Determine the (x, y) coordinate at the center of the cell enclosing the given text.  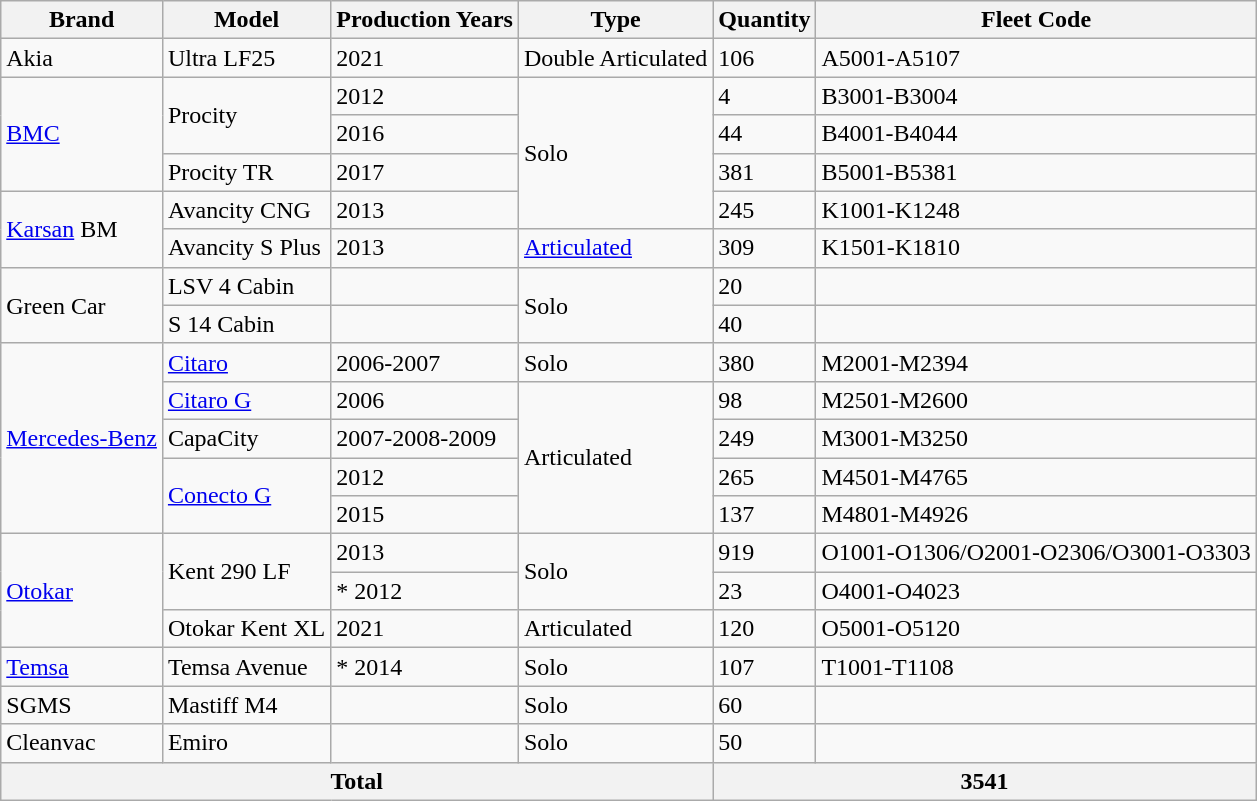
60 (764, 705)
T1001-T1108 (1036, 667)
Citaro (246, 362)
2006 (425, 400)
Production Years (425, 20)
106 (764, 58)
M2501-M2600 (1036, 400)
2006-2007 (425, 362)
Total (357, 781)
O1001-O1306/O2001-O2306/O3001-O3303 (1036, 553)
Fleet Code (1036, 20)
265 (764, 477)
Ultra LF25 (246, 58)
Akia (82, 58)
S 14 Cabin (246, 324)
98 (764, 400)
Avancity CNG (246, 210)
Procity TR (246, 172)
4 (764, 96)
K1501-K1810 (1036, 248)
Cleanvac (82, 743)
* 2012 (425, 591)
M4501-M4765 (1036, 477)
SGMS (82, 705)
2016 (425, 134)
Karsan BM (82, 229)
Kent 290 LF (246, 572)
B4001-B4044 (1036, 134)
Emiro (246, 743)
Quantity (764, 20)
B3001-B3004 (1036, 96)
K1001-K1248 (1036, 210)
2017 (425, 172)
M3001-M3250 (1036, 438)
M4801-M4926 (1036, 515)
44 (764, 134)
Model (246, 20)
Temsa Avenue (246, 667)
CapaCity (246, 438)
Avancity S Plus (246, 248)
Brand (82, 20)
B5001-B5381 (1036, 172)
Type (615, 20)
Mercedes-Benz (82, 438)
Mastiff M4 (246, 705)
107 (764, 667)
2007-2008-2009 (425, 438)
137 (764, 515)
919 (764, 553)
245 (764, 210)
M2001-M2394 (1036, 362)
Procity (246, 115)
380 (764, 362)
LSV 4 Cabin (246, 286)
381 (764, 172)
3541 (984, 781)
23 (764, 591)
Double Articulated (615, 58)
Temsa (82, 667)
Green Car (82, 305)
249 (764, 438)
BMC (82, 134)
Otokar (82, 591)
Citaro G (246, 400)
Conecto G (246, 496)
A5001-A5107 (1036, 58)
120 (764, 629)
50 (764, 743)
O4001-O4023 (1036, 591)
O5001-O5120 (1036, 629)
2015 (425, 515)
* 2014 (425, 667)
40 (764, 324)
Otokar Kent XL (246, 629)
20 (764, 286)
309 (764, 248)
